Pinpoint the cell where the given text exists, returning its [x, y] midpoint coordinate. 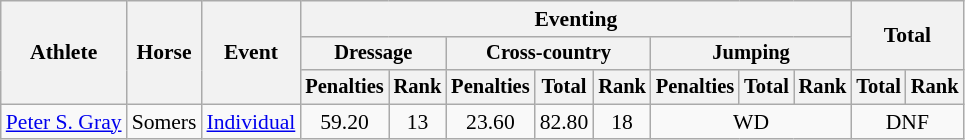
WD [751, 122]
Cross-country [548, 54]
13 [418, 122]
Athlete [64, 52]
Jumping [751, 54]
Individual [250, 122]
18 [622, 122]
59.20 [344, 122]
Peter S. Gray [64, 122]
Eventing [576, 19]
DNF [907, 122]
Horse [164, 52]
Dressage [373, 54]
Event [250, 52]
23.60 [490, 122]
82.80 [564, 122]
Somers [164, 122]
